Provide the [X, Y] coordinate of the cell's center where the given text is located.  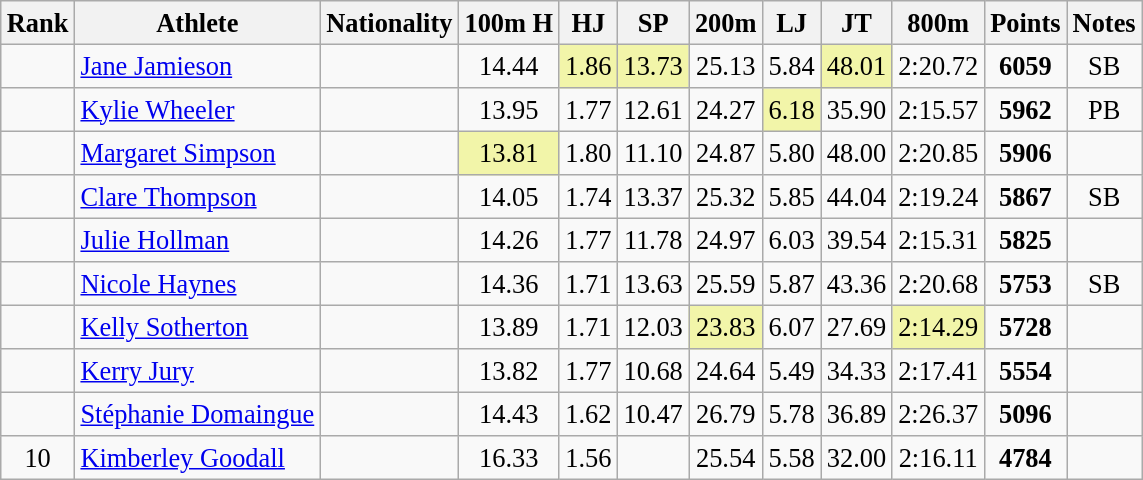
Nicole Haynes [197, 284]
5.58 [791, 458]
14.36 [508, 284]
1.74 [588, 197]
2:17.41 [938, 371]
5.78 [791, 414]
48.00 [856, 153]
34.33 [856, 371]
24.97 [726, 240]
Jane Jamieson [197, 66]
Stéphanie Domaingue [197, 414]
5753 [1025, 284]
48.01 [856, 66]
14.43 [508, 414]
5096 [1025, 414]
JT [856, 22]
13.81 [508, 153]
1.62 [588, 414]
2:15.31 [938, 240]
SP [652, 22]
Kerry Jury [197, 371]
5962 [1025, 109]
32.00 [856, 458]
10.68 [652, 371]
14.44 [508, 66]
5867 [1025, 197]
5.85 [791, 197]
Margaret Simpson [197, 153]
26.79 [726, 414]
2:19.24 [938, 197]
2:16.11 [938, 458]
2:20.85 [938, 153]
Kelly Sotherton [197, 327]
5.49 [791, 371]
6.18 [791, 109]
24.64 [726, 371]
10.47 [652, 414]
13.73 [652, 66]
25.32 [726, 197]
1.80 [588, 153]
11.78 [652, 240]
11.10 [652, 153]
16.33 [508, 458]
36.89 [856, 414]
2:20.68 [938, 284]
Nationality [389, 22]
6.03 [791, 240]
Kimberley Goodall [197, 458]
25.59 [726, 284]
Clare Thompson [197, 197]
Points [1025, 22]
13.89 [508, 327]
HJ [588, 22]
Julie Hollman [197, 240]
5906 [1025, 153]
4784 [1025, 458]
5554 [1025, 371]
5.84 [791, 66]
6.07 [791, 327]
5.80 [791, 153]
200m [726, 22]
24.87 [726, 153]
13.95 [508, 109]
2:15.57 [938, 109]
25.13 [726, 66]
Kylie Wheeler [197, 109]
5.87 [791, 284]
13.63 [652, 284]
Notes [1104, 22]
5825 [1025, 240]
24.27 [726, 109]
44.04 [856, 197]
2:20.72 [938, 66]
12.61 [652, 109]
800m [938, 22]
100m H [508, 22]
14.26 [508, 240]
Rank [38, 22]
39.54 [856, 240]
13.82 [508, 371]
1.86 [588, 66]
5728 [1025, 327]
2:14.29 [938, 327]
43.36 [856, 284]
12.03 [652, 327]
23.83 [726, 327]
35.90 [856, 109]
14.05 [508, 197]
6059 [1025, 66]
27.69 [856, 327]
13.37 [652, 197]
PB [1104, 109]
Athlete [197, 22]
2:26.37 [938, 414]
10 [38, 458]
25.54 [726, 458]
1.56 [588, 458]
LJ [791, 22]
